Return [x, y] of the center of cell containing provided text 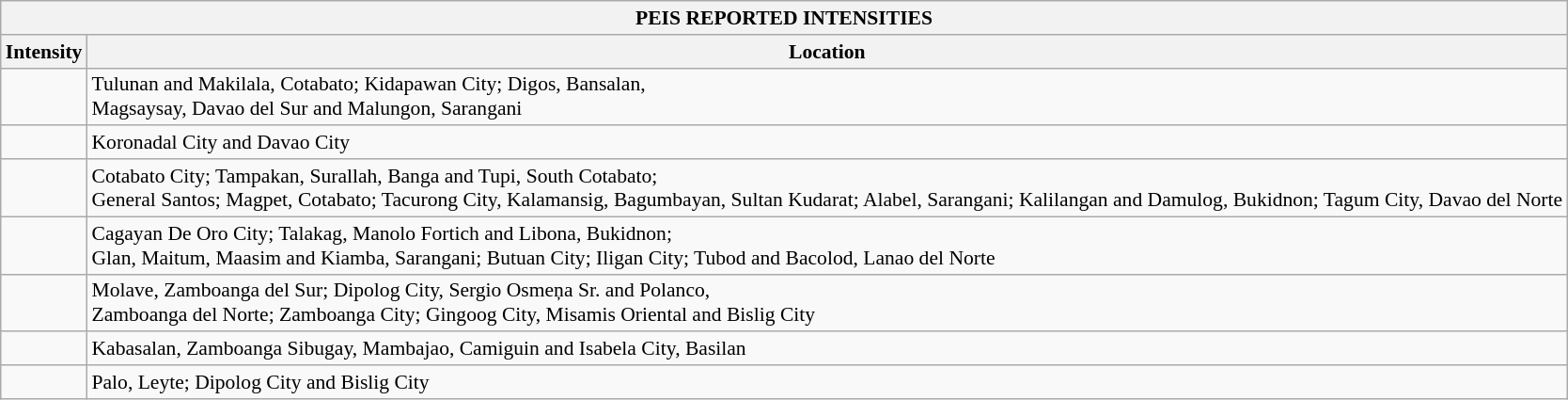
Kabasalan, Zamboanga Sibugay, Mambajao, Camiguin and Isabela City, Basilan [827, 349]
Location [827, 52]
Intensity [44, 52]
Koronadal City and Davao City [827, 143]
Tulunan and Makilala, Cotabato; Kidapawan City; Digos, Bansalan,Magsaysay, Davao del Sur and Malungon, Sarangani [827, 96]
PEIS REPORTED INTENSITIES [784, 18]
Palo, Leyte; Dipolog City and Bislig City [827, 382]
